Extract the (X, Y) coordinate from the center of the cell holding the provided text.  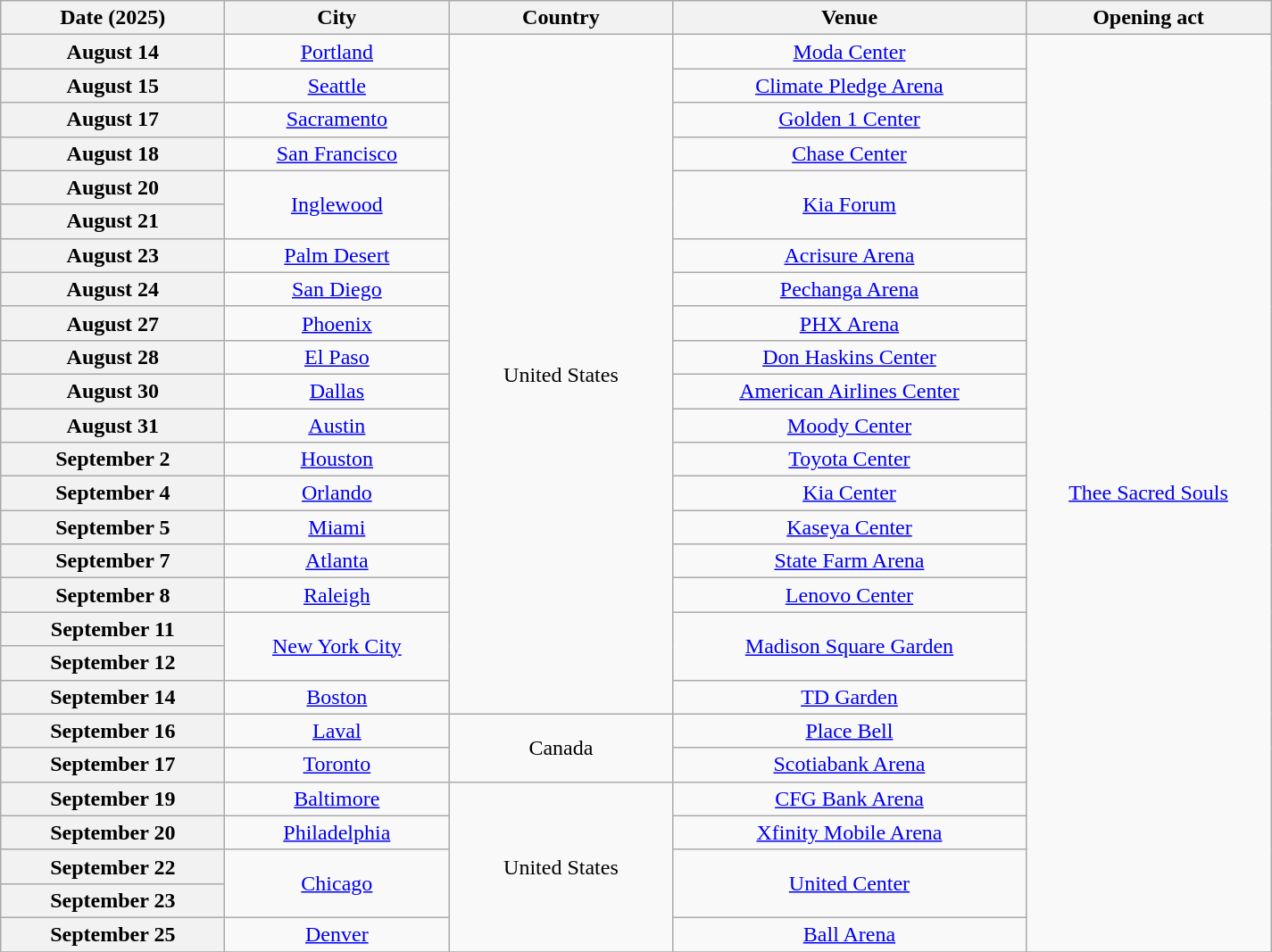
Chicago (337, 883)
Country (561, 18)
September 20 (112, 832)
Scotiabank Arena (850, 765)
Lenovo Center (850, 595)
August 17 (112, 120)
Philadelphia (337, 832)
Atlanta (337, 561)
Miami (337, 527)
Phoenix (337, 323)
September 4 (112, 493)
September 16 (112, 731)
Kia Forum (850, 204)
Moody Center (850, 426)
State Farm Arena (850, 561)
New York City (337, 646)
Toronto (337, 765)
Dallas (337, 391)
Laval (337, 731)
Kia Center (850, 493)
Date (2025) (112, 18)
Inglewood (337, 204)
August 28 (112, 357)
Denver (337, 934)
City (337, 18)
August 30 (112, 391)
PHX Arena (850, 323)
August 15 (112, 86)
Acrisure Arena (850, 255)
Kaseya Center (850, 527)
Orlando (337, 493)
Place Bell (850, 731)
August 18 (112, 153)
Xfinity Mobile Arena (850, 832)
Austin (337, 426)
Opening act (1148, 18)
September 8 (112, 595)
September 5 (112, 527)
Boston (337, 697)
September 22 (112, 866)
Pechanga Arena (850, 289)
Venue (850, 18)
Ball Arena (850, 934)
Baltimore (337, 799)
August 21 (112, 221)
August 27 (112, 323)
TD Garden (850, 697)
September 25 (112, 934)
Moda Center (850, 52)
San Francisco (337, 153)
Golden 1 Center (850, 120)
Houston (337, 459)
August 24 (112, 289)
Chase Center (850, 153)
American Airlines Center (850, 391)
September 17 (112, 765)
Seattle (337, 86)
August 20 (112, 187)
August 31 (112, 426)
September 12 (112, 663)
September 19 (112, 799)
El Paso (337, 357)
Climate Pledge Arena (850, 86)
August 14 (112, 52)
September 7 (112, 561)
Thee Sacred Souls (1148, 493)
September 14 (112, 697)
Canada (561, 748)
Sacramento (337, 120)
Toyota Center (850, 459)
September 2 (112, 459)
Palm Desert (337, 255)
Raleigh (337, 595)
August 23 (112, 255)
Portland (337, 52)
September 23 (112, 900)
San Diego (337, 289)
CFG Bank Arena (850, 799)
Don Haskins Center (850, 357)
Madison Square Garden (850, 646)
United Center (850, 883)
September 11 (112, 629)
